Return [x, y] of the center of cell containing provided text 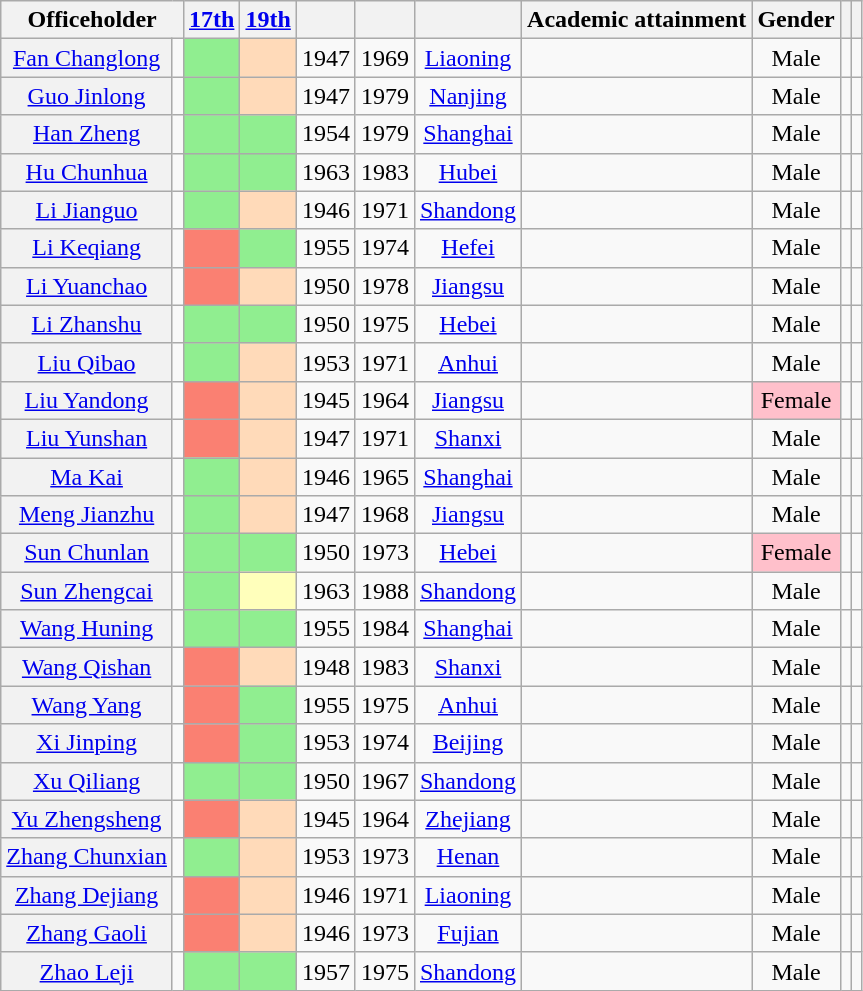
Li Zhanshu [87, 324]
Zhang Chunxian [87, 857]
Han Zheng [87, 134]
Fujian [468, 933]
Wang Qishan [87, 667]
Gender [796, 20]
1957 [326, 971]
1967 [384, 781]
Zhao Leji [87, 971]
Liu Qibao [87, 362]
Sun Zhengcai [87, 591]
Beijing [468, 743]
1965 [384, 477]
Zhejiang [468, 819]
17th [212, 20]
Xu Qiliang [87, 781]
1984 [384, 629]
Officeholder [92, 20]
Meng Jianzhu [87, 515]
1988 [384, 591]
Sun Chunlan [87, 553]
Li Yuanchao [87, 286]
1968 [384, 515]
1954 [326, 134]
Nanjing [468, 96]
Liu Yandong [87, 400]
Guo Jinlong [87, 96]
Zhang Gaoli [87, 933]
1948 [326, 667]
Ma Kai [87, 477]
Wang Huning [87, 629]
Wang Yang [87, 705]
1969 [384, 58]
Liu Yunshan [87, 438]
1978 [384, 286]
Fan Changlong [87, 58]
Zhang Dejiang [87, 895]
Hu Chunhua [87, 172]
Hefei [468, 248]
Xi Jinping [87, 743]
Hubei [468, 172]
Yu Zhengsheng [87, 819]
Li Jianguo [87, 210]
Academic attainment [637, 20]
Li Keqiang [87, 248]
Henan [468, 857]
19th [268, 20]
